Extract the [X, Y] coordinate from the center of the cell holding the provided text.  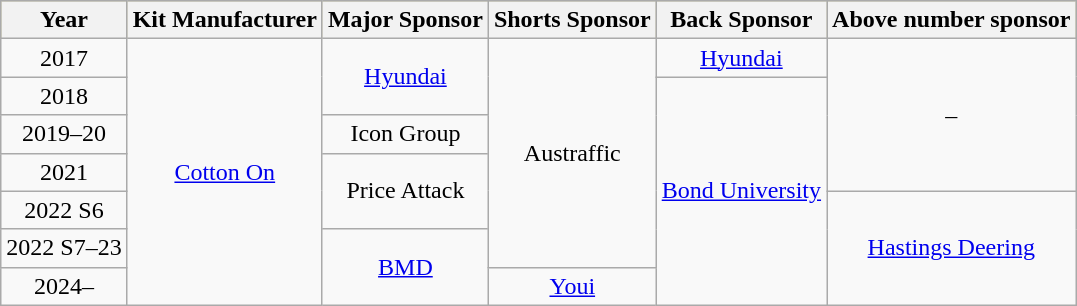
2024– [64, 286]
Austraffic [572, 153]
2019–20 [64, 134]
Year [64, 20]
2022 S6 [64, 210]
Cotton On [224, 172]
– [952, 115]
2022 S7–23 [64, 248]
Major Sponsor [405, 20]
Kit Manufacturer [224, 20]
2017 [64, 58]
Bond University [741, 191]
Icon Group [405, 134]
2021 [64, 172]
Back Sponsor [741, 20]
BMD [405, 267]
2018 [64, 96]
Price Attack [405, 191]
Above number sponsor [952, 20]
Youi [572, 286]
Hastings Deering [952, 248]
Shorts Sponsor [572, 20]
